Provide the (x, y) coordinate of the cell's center where the given text is located.  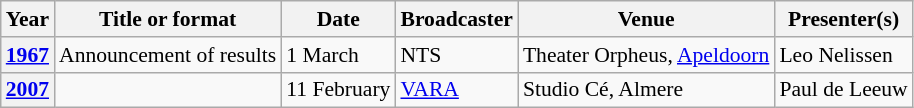
11 February (338, 90)
NTS (456, 55)
Date (338, 19)
2007 (28, 90)
Title or format (168, 19)
Presenter(s) (843, 19)
Venue (646, 19)
Leo Nelissen (843, 55)
Studio Cé, Almere (646, 90)
1967 (28, 55)
Paul de Leeuw (843, 90)
VARA (456, 90)
Broadcaster (456, 19)
1 March (338, 55)
Theater Orpheus, Apeldoorn (646, 55)
Year (28, 19)
Announcement of results (168, 55)
